Find where the given text appears and provide that cell's center as (X, Y) coordinate. 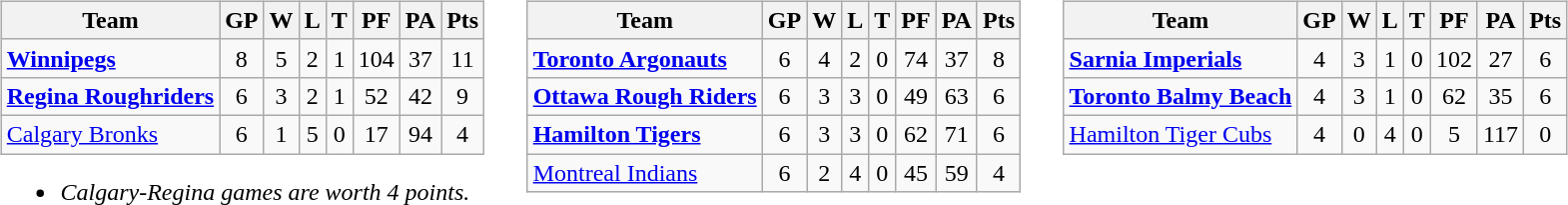
71 (957, 134)
42 (419, 96)
17 (376, 134)
Hamilton Tigers (645, 134)
Montreal Indians (645, 173)
Sarnia Imperials (1180, 58)
Toronto Argonauts (645, 58)
52 (376, 96)
74 (916, 58)
59 (957, 173)
104 (376, 58)
Calgary Bronks (110, 134)
Regina Roughriders (110, 96)
11 (463, 58)
35 (1500, 96)
Ottawa Rough Riders (645, 96)
Toronto Balmy Beach (1180, 96)
27 (1500, 58)
Winnipegs (110, 58)
117 (1500, 134)
63 (957, 96)
45 (916, 173)
49 (916, 96)
102 (1454, 58)
9 (463, 96)
Hamilton Tiger Cubs (1180, 134)
94 (419, 134)
